Scan for the cell matching the given text and deliver its (X, Y) coordinate at center. 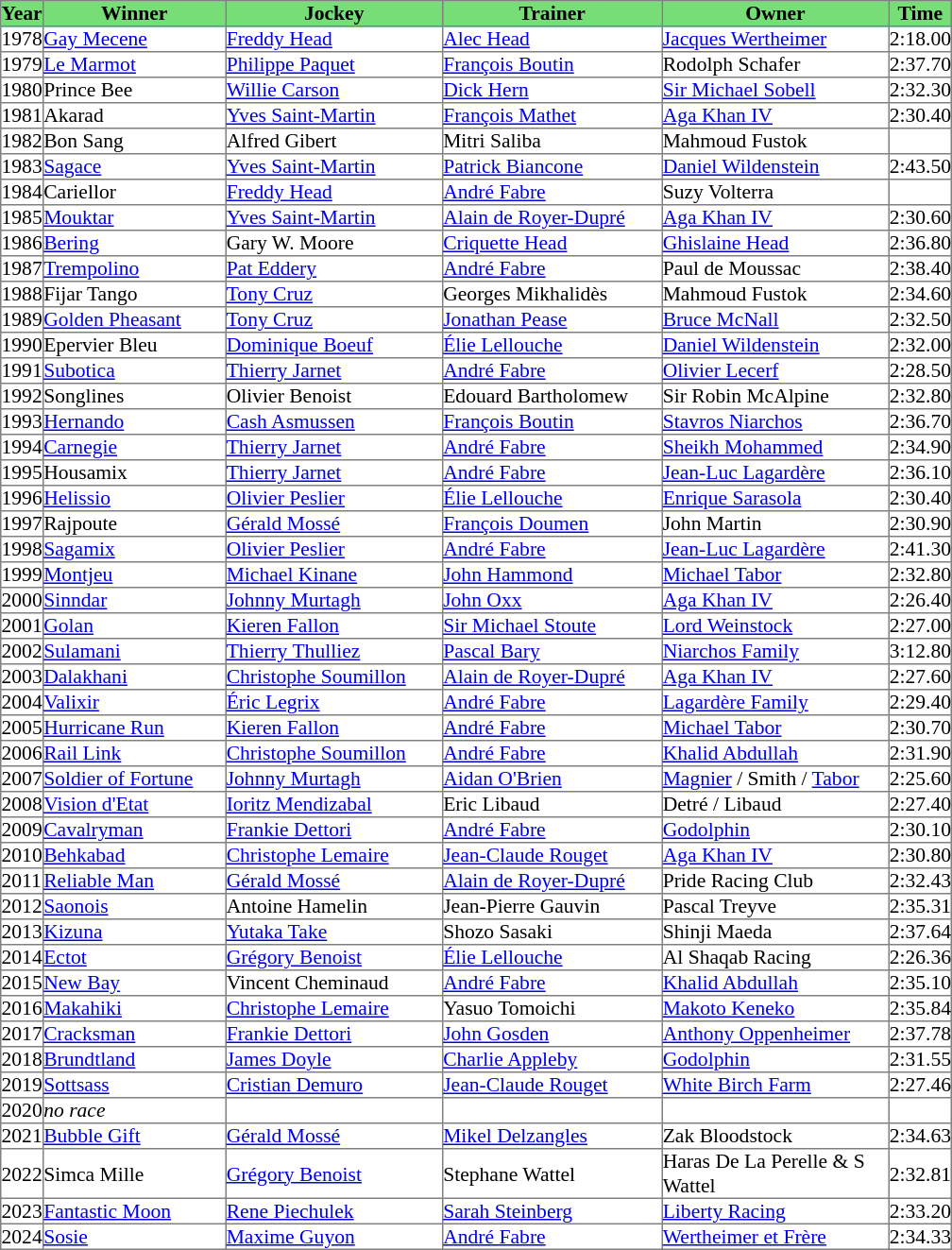
Mouktar (134, 217)
Hurricane Run (134, 728)
Sottsass (134, 1085)
Georges Mikhalidès (552, 295)
2:35.84 (920, 1009)
2:37.78 (920, 1034)
Thierry Thulliez (334, 652)
Valixir (134, 703)
Criquette Head (552, 244)
1997 (23, 523)
Sagace (134, 166)
Alec Head (552, 40)
Liberty Racing (775, 1211)
Helissio (134, 499)
Eric Libaud (552, 805)
Carnegie (134, 448)
Prince Bee (134, 91)
3:12.80 (920, 652)
John Hammond (552, 574)
Shinji Maeda (775, 932)
1993 (23, 421)
Magnier / Smith / Tabor (775, 779)
2:32.43 (920, 881)
Ectot (134, 958)
Vision d'Etat (134, 805)
2:26.36 (920, 958)
Year (23, 13)
Bubble Gift (134, 1136)
2021 (23, 1136)
2:31.90 (920, 754)
1979 (23, 64)
2:35.31 (920, 907)
2:18.00 (920, 40)
Fantastic Moon (134, 1211)
Enrique Sarasola (775, 499)
2:34.60 (920, 295)
Jonathan Pease (552, 319)
2011 (23, 881)
Olivier Benoist (334, 397)
2:36.80 (920, 244)
2:36.70 (920, 421)
2019 (23, 1085)
2:32.81 (920, 1173)
2:30.60 (920, 217)
Charlie Appleby (552, 1060)
Stavros Niarchos (775, 421)
1990 (23, 346)
2001 (23, 625)
2006 (23, 754)
Rodolph Schafer (775, 64)
Reliable Man (134, 881)
1988 (23, 295)
Éric Legrix (334, 703)
1985 (23, 217)
1999 (23, 574)
Gary W. Moore (334, 244)
1992 (23, 397)
2:36.10 (920, 472)
2:32.30 (920, 91)
2:30.70 (920, 728)
1978 (23, 40)
Mitri Saliba (552, 142)
Bruce McNall (775, 319)
Makoto Keneko (775, 1009)
John Martin (775, 523)
Sosie (134, 1236)
Trempolino (134, 268)
Soldier of Fortune (134, 779)
François Mathet (552, 115)
Pascal Bary (552, 652)
2003 (23, 676)
Anthony Oppenheimer (775, 1034)
2023 (23, 1211)
Olivier Lecerf (775, 370)
Wertheimer et Frère (775, 1236)
Jean-Pierre Gauvin (552, 907)
Golan (134, 625)
1984 (23, 193)
Zak Bloodstock (775, 1136)
2:34.63 (920, 1136)
2:29.40 (920, 703)
Sulamani (134, 652)
Housamix (134, 472)
2:27.40 (920, 805)
no race (134, 1111)
Haras De La Perelle & S Wattel (775, 1173)
Philippe Paquet (334, 64)
2000 (23, 601)
Brundtland (134, 1060)
2:25.60 (920, 779)
Ghislaine Head (775, 244)
1991 (23, 370)
2015 (23, 983)
Sarah Steinberg (552, 1211)
2:43.50 (920, 166)
Golden Pheasant (134, 319)
Mikel Delzangles (552, 1136)
Epervier Bleu (134, 346)
Edouard Bartholomew (552, 397)
2014 (23, 958)
2:34.90 (920, 448)
Makahiki (134, 1009)
1982 (23, 142)
Hernando (134, 421)
2013 (23, 932)
Owner (775, 13)
Sinndar (134, 601)
François Doumen (552, 523)
James Doyle (334, 1060)
Behkabad (134, 856)
2:27.60 (920, 676)
John Gosden (552, 1034)
2012 (23, 907)
Aidan O'Brien (552, 779)
Le Marmot (134, 64)
White Birch Farm (775, 1085)
Trainer (552, 13)
Bering (134, 244)
Shozo Sasaki (552, 932)
Jockey (334, 13)
Dalakhani (134, 676)
Al Shaqab Racing (775, 958)
2:30.80 (920, 856)
1995 (23, 472)
Paul de Moussac (775, 268)
Cariellor (134, 193)
1980 (23, 91)
Patrick Biancone (552, 166)
2:30.90 (920, 523)
1987 (23, 268)
Suzy Volterra (775, 193)
2:35.10 (920, 983)
2017 (23, 1034)
2:27.00 (920, 625)
Sir Michael Stoute (552, 625)
Rail Link (134, 754)
Willie Carson (334, 91)
2:32.00 (920, 346)
2:27.46 (920, 1085)
Lord Weinstock (775, 625)
Fijar Tango (134, 295)
2007 (23, 779)
John Oxx (552, 601)
1981 (23, 115)
Alfred Gibert (334, 142)
2:32.50 (920, 319)
2020 (23, 1111)
Pascal Treyve (775, 907)
2005 (23, 728)
1994 (23, 448)
Dominique Boeuf (334, 346)
Cristian Demuro (334, 1085)
Kizuna (134, 932)
Yutaka Take (334, 932)
Detré / Libaud (775, 805)
1983 (23, 166)
2:37.64 (920, 932)
Cracksman (134, 1034)
Time (920, 13)
Dick Hern (552, 91)
2:37.70 (920, 64)
2018 (23, 1060)
Niarchos Family (775, 652)
Bon Sang (134, 142)
1986 (23, 244)
Lagardère Family (775, 703)
Antoine Hamelin (334, 907)
2008 (23, 805)
Akarad (134, 115)
Gay Mecene (134, 40)
Simca Mille (134, 1173)
Stephane Wattel (552, 1173)
Maxime Guyon (334, 1236)
1996 (23, 499)
2:38.40 (920, 268)
Saonois (134, 907)
Sir Michael Sobell (775, 91)
2004 (23, 703)
Cash Asmussen (334, 421)
2022 (23, 1173)
2:30.10 (920, 830)
2010 (23, 856)
1998 (23, 550)
Rene Piechulek (334, 1211)
Winner (134, 13)
Yasuo Tomoichi (552, 1009)
2:34.33 (920, 1236)
Pat Eddery (334, 268)
Vincent Cheminaud (334, 983)
2002 (23, 652)
Sheikh Mohammed (775, 448)
Montjeu (134, 574)
2009 (23, 830)
Michael Kinane (334, 574)
Sagamix (134, 550)
Jacques Wertheimer (775, 40)
2:26.40 (920, 601)
2016 (23, 1009)
2:41.30 (920, 550)
1989 (23, 319)
2024 (23, 1236)
New Bay (134, 983)
Songlines (134, 397)
Pride Racing Club (775, 881)
Ioritz Mendizabal (334, 805)
Subotica (134, 370)
Rajpoute (134, 523)
Sir Robin McAlpine (775, 397)
Cavalryman (134, 830)
2:28.50 (920, 370)
2:33.20 (920, 1211)
2:31.55 (920, 1060)
